Extract the (x, y) coordinate from the center of the cell holding the provided text.  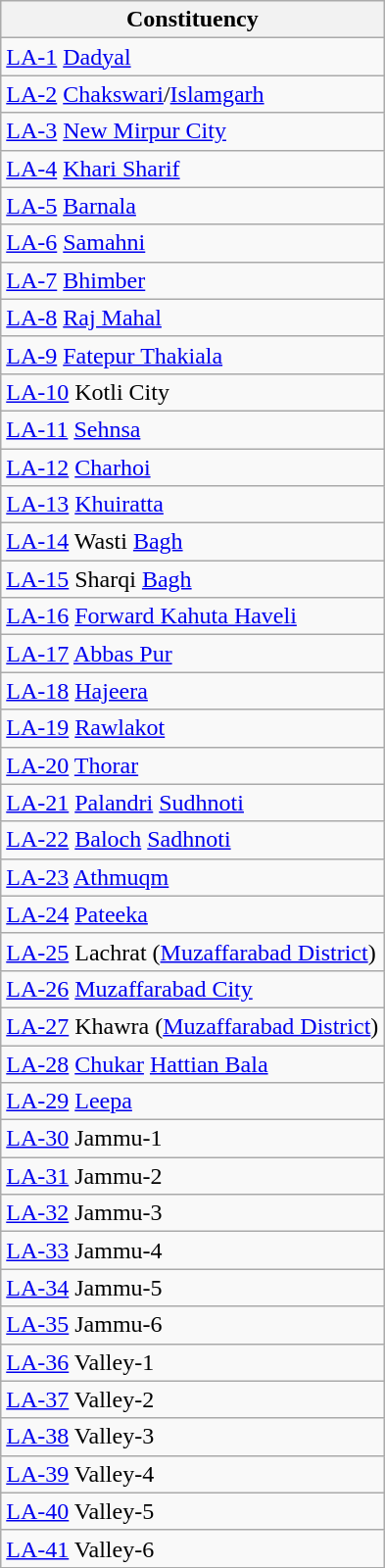
LA-17 Abbas Pur (192, 654)
LA-8 Raj Mahal (192, 318)
LA-22 Baloch Sadhnoti (192, 840)
LA-36 Valley-1 (192, 1362)
LA-29 Leepa (192, 1102)
LA-38 Valley-3 (192, 1437)
LA-13 Khuiratta (192, 505)
LA-40 Valley-5 (192, 1511)
LA-16 Forward Kahuta Haveli (192, 616)
LA-14 Wasti Bagh (192, 542)
LA-10 Kotli City (192, 392)
LA-27 Khawra (Muzaffarabad District) (192, 1026)
Constituency (192, 20)
LA-39 Valley-4 (192, 1474)
LA-6 Samahni (192, 243)
LA-9 Fatepur Thakiala (192, 355)
LA-33 Jammu-4 (192, 1250)
LA-32 Jammu-3 (192, 1213)
LA-20 Thorar (192, 765)
LA-35 Jammu-6 (192, 1325)
LA-15 Sharqi Bagh (192, 579)
LA-24 Pateeka (192, 914)
LA-4 Khari Sharif (192, 169)
LA-21 Palandri Sudhnoti (192, 803)
LA-28 Chukar Hattian Bala (192, 1063)
LA-18 Hajeera (192, 691)
LA-1 Dadyal (192, 57)
LA-37 Valley-2 (192, 1399)
LA-30 Jammu-1 (192, 1139)
LA-2 Chakswari/Islamgarh (192, 94)
LA-12 Charhoi (192, 467)
LA-3 New Mirpur City (192, 131)
LA-23 Athmuqm (192, 877)
LA-25 Lachrat (Muzaffarabad District) (192, 952)
LA-11 Sehnsa (192, 429)
LA-7 Bhimber (192, 280)
LA-41 Valley-6 (192, 1548)
LA-5 Barnala (192, 206)
LA-26 Muzaffarabad City (192, 989)
LA-31 Jammu-2 (192, 1176)
LA-19 Rawlakot (192, 728)
LA-34 Jammu-5 (192, 1288)
